Locate the cell with the specified text and output its (x, y) center coordinate. 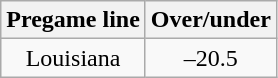
Louisiana (74, 58)
–20.5 (210, 58)
Pregame line (74, 20)
Over/under (210, 20)
